Extract the (X, Y) coordinate from the center of the cell holding the provided text.  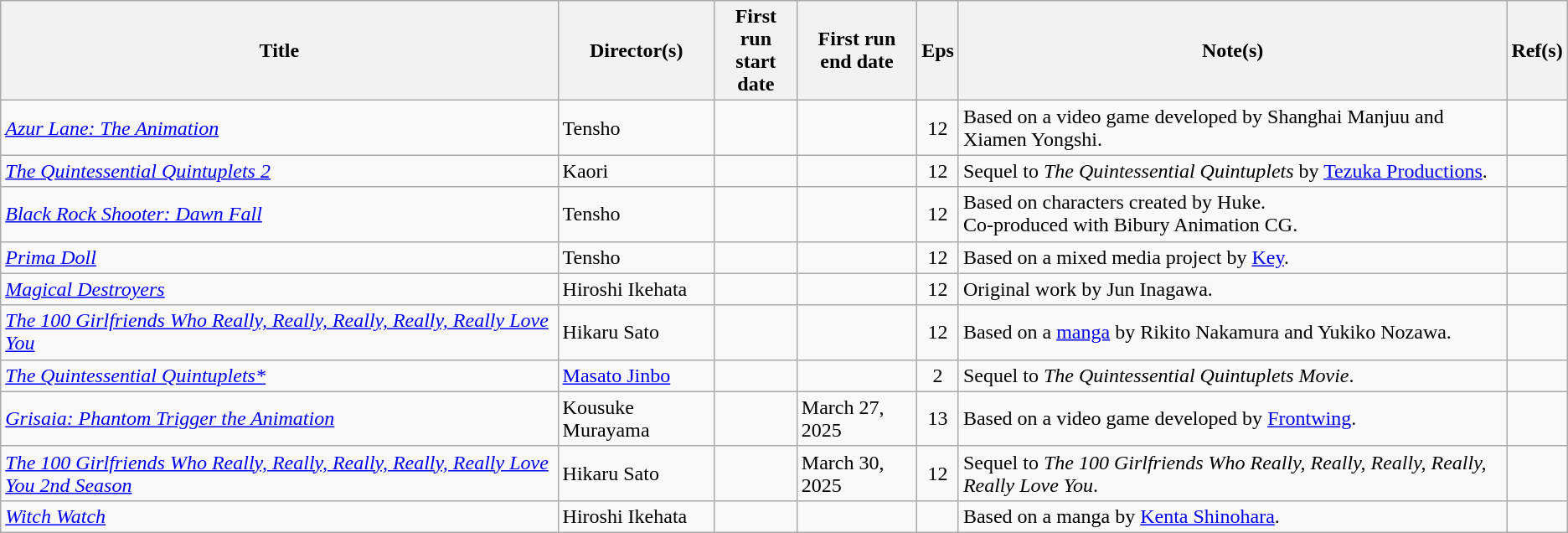
Based on characters created by Huke.Co-produced with Bibury Animation CG. (1232, 215)
Based on a video game developed by Shanghai Manjuu and Xiamen Yongshi. (1232, 127)
Magical Destroyers (280, 289)
Based on a manga by Rikito Nakamura and Yukiko Nozawa. (1232, 332)
Sequel to The 100 Girlfriends Who Really, Really, Really, Really, Really Love You. (1232, 473)
Eps (938, 50)
Azur Lane: The Animation (280, 127)
Director(s) (637, 50)
Based on a video game developed by Frontwing. (1232, 419)
Black Rock Shooter: Dawn Fall (280, 215)
Note(s) (1232, 50)
The 100 Girlfriends Who Really, Really, Really, Really, Really Love You (280, 332)
Kousuke Murayama (637, 419)
Sequel to The Quintessential Quintuplets by Tezuka Productions. (1232, 171)
Based on a manga by Kenta Shinohara. (1232, 516)
Prima Doll (280, 257)
Ref(s) (1537, 50)
2 (938, 375)
Witch Watch (280, 516)
Title (280, 50)
The Quintessential Quintuplets* (280, 375)
March 27, 2025 (856, 419)
The Quintessential Quintuplets 2 (280, 171)
First runend date (856, 50)
March 30, 2025 (856, 473)
Original work by Jun Inagawa. (1232, 289)
Sequel to The Quintessential Quintuplets Movie. (1232, 375)
Masato Jinbo (637, 375)
Based on a mixed media project by Key. (1232, 257)
The 100 Girlfriends Who Really, Really, Really, Really, Really Love You 2nd Season (280, 473)
13 (938, 419)
Grisaia: Phantom Trigger the Animation (280, 419)
Kaori (637, 171)
First runstart date (756, 50)
